Extract the (X, Y) coordinate from the center of the cell holding the provided text.  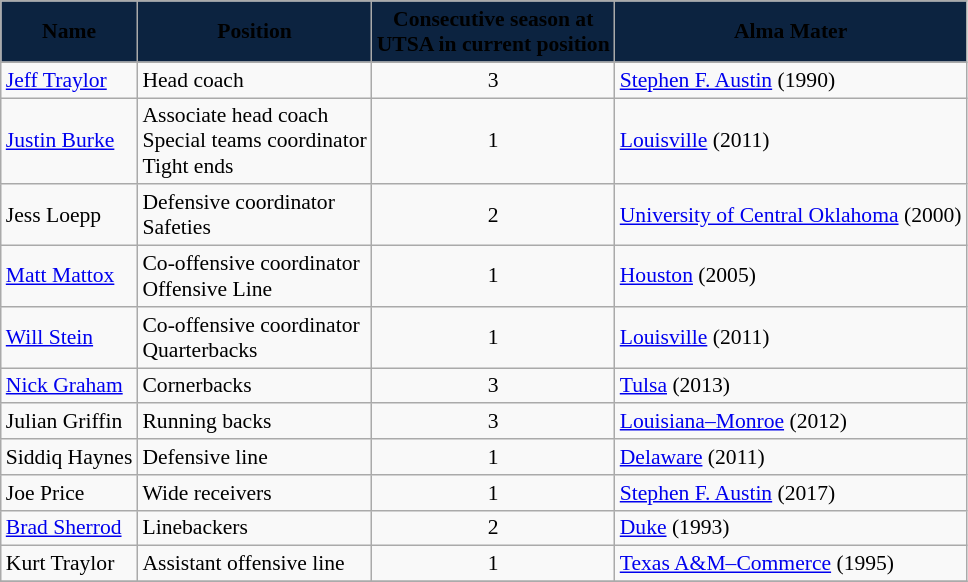
Running backs (254, 422)
Consecutive season atUTSA in current position (494, 32)
Defensive coordinatorSafeties (254, 216)
Defensive line (254, 457)
Head coach (254, 80)
Duke (1993) (791, 528)
Jeff Traylor (70, 80)
Brad Sherrod (70, 528)
Wide receivers (254, 493)
Kurt Traylor (70, 564)
Position (254, 32)
University of Central Oklahoma (2000) (791, 216)
Tulsa (2013) (791, 386)
Nick Graham (70, 386)
Joe Price (70, 493)
Alma Mater (791, 32)
Associate head coachSpecial teams coordinatorTight ends (254, 142)
Stephen F. Austin (2017) (791, 493)
Name (70, 32)
Co-offensive coordinatorQuarterbacks (254, 338)
Cornerbacks (254, 386)
Jess Loepp (70, 216)
Texas A&M–Commerce (1995) (791, 564)
Linebackers (254, 528)
Assistant offensive line (254, 564)
Stephen F. Austin (1990) (791, 80)
Delaware (2011) (791, 457)
Houston (2005) (791, 276)
Co-offensive coordinatorOffensive Line (254, 276)
Will Stein (70, 338)
Siddiq Haynes (70, 457)
Julian Griffin (70, 422)
Louisiana–Monroe (2012) (791, 422)
Matt Mattox (70, 276)
Justin Burke (70, 142)
